Scan for the cell matching the given text and deliver its [x, y] coordinate at center. 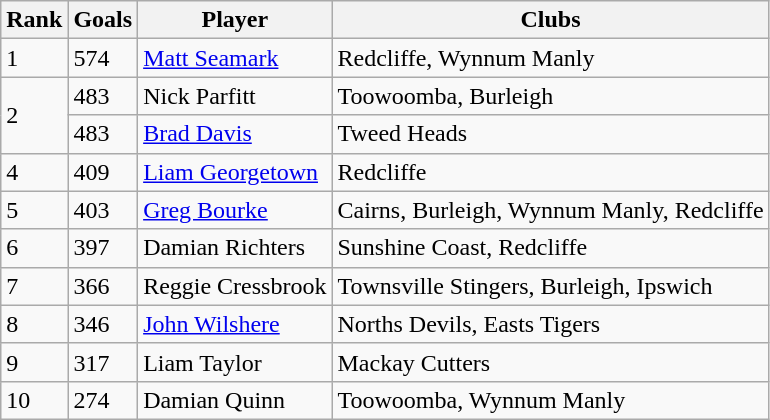
Damian Quinn [235, 400]
5 [34, 210]
Damian Richters [235, 248]
346 [103, 324]
Clubs [550, 20]
2 [34, 115]
Toowoomba, Burleigh [550, 96]
Liam Georgetown [235, 172]
Sunshine Coast, Redcliffe [550, 248]
10 [34, 400]
Brad Davis [235, 134]
Cairns, Burleigh, Wynnum Manly, Redcliffe [550, 210]
8 [34, 324]
Mackay Cutters [550, 362]
Greg Bourke [235, 210]
9 [34, 362]
Rank [34, 20]
Liam Taylor [235, 362]
Redcliffe [550, 172]
Norths Devils, Easts Tigers [550, 324]
1 [34, 58]
4 [34, 172]
Townsville Stingers, Burleigh, Ipswich [550, 286]
317 [103, 362]
Nick Parfitt [235, 96]
403 [103, 210]
Tweed Heads [550, 134]
John Wilshere [235, 324]
6 [34, 248]
Toowoomba, Wynnum Manly [550, 400]
274 [103, 400]
Goals [103, 20]
409 [103, 172]
Redcliffe, Wynnum Manly [550, 58]
574 [103, 58]
Reggie Cressbrook [235, 286]
397 [103, 248]
7 [34, 286]
Player [235, 20]
366 [103, 286]
Matt Seamark [235, 58]
